Capture the cell that displays the provided text and extract its [x, y] central coordinate. 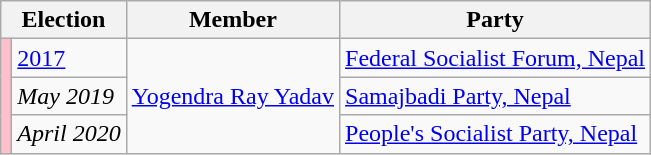
2017 [69, 58]
Party [496, 20]
Election [64, 20]
April 2020 [69, 134]
Samajbadi Party, Nepal [496, 96]
May 2019 [69, 96]
Member [232, 20]
People's Socialist Party, Nepal [496, 134]
Federal Socialist Forum, Nepal [496, 58]
Yogendra Ray Yadav [232, 96]
